From the cell containing the given text, extract its center point as (x, y) coordinate. 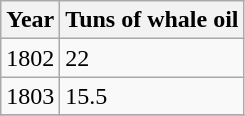
15.5 (152, 96)
1802 (30, 58)
1803 (30, 96)
Year (30, 20)
22 (152, 58)
Tuns of whale oil (152, 20)
